Determine the [x, y] coordinate at the center of the cell enclosing the given text.  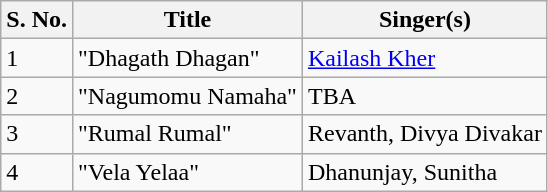
Title [187, 20]
"Vela Yelaa" [187, 172]
"Rumal Rumal" [187, 134]
Dhanunjay, Sunitha [424, 172]
4 [37, 172]
Revanth, Divya Divakar [424, 134]
1 [37, 58]
2 [37, 96]
3 [37, 134]
"Nagumomu Namaha" [187, 96]
"Dhagath Dhagan" [187, 58]
S. No. [37, 20]
Singer(s) [424, 20]
TBA [424, 96]
Kailash Kher [424, 58]
